Detect which cell encompasses the target text, then output its (X, Y) center coordinate. 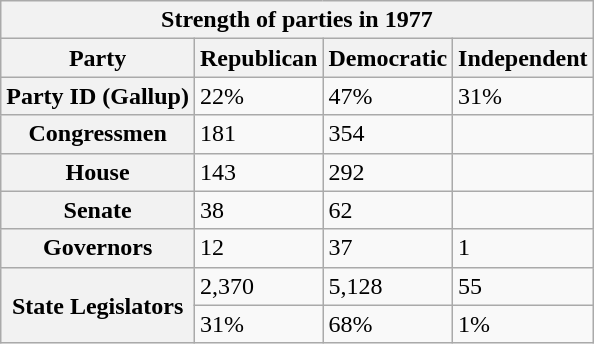
Party ID (Gallup) (98, 96)
47% (388, 96)
Congressmen (98, 134)
1 (523, 248)
55 (523, 286)
Strength of parties in 1977 (297, 20)
Independent (523, 58)
State Legislators (98, 305)
181 (258, 134)
2,370 (258, 286)
5,128 (388, 286)
62 (388, 210)
1% (523, 324)
354 (388, 134)
Party (98, 58)
143 (258, 172)
22% (258, 96)
Republican (258, 58)
Governors (98, 248)
Democratic (388, 58)
Senate (98, 210)
292 (388, 172)
12 (258, 248)
House (98, 172)
38 (258, 210)
68% (388, 324)
37 (388, 248)
